Provide the [x, y] coordinate of the cell's center where the given text is located.  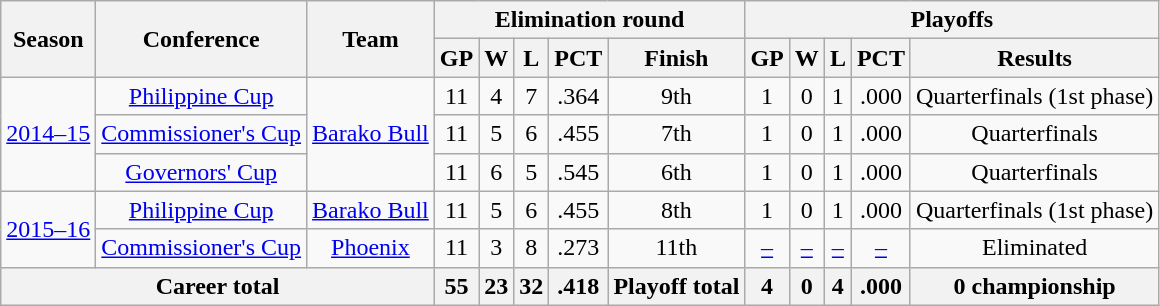
Playoffs [952, 20]
Eliminated [1034, 248]
.273 [578, 248]
0 championship [1034, 286]
2014–15 [48, 134]
8th [676, 210]
Results [1034, 58]
Governors' Cup [202, 172]
55 [456, 286]
8 [532, 248]
7 [532, 96]
23 [496, 286]
Career total [218, 286]
7th [676, 134]
Conference [202, 39]
.545 [578, 172]
Elimination round [590, 20]
Playoff total [676, 286]
Phoenix [371, 248]
Finish [676, 58]
32 [532, 286]
.418 [578, 286]
11th [676, 248]
.364 [578, 96]
9th [676, 96]
3 [496, 248]
Season [48, 39]
Team [371, 39]
2015–16 [48, 229]
6th [676, 172]
